Capture the cell that displays the provided text and extract its [X, Y] central coordinate. 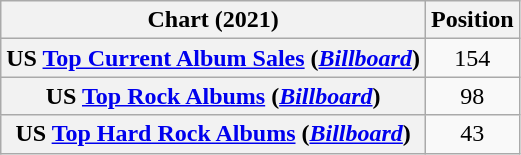
US Top Current Album Sales (Billboard) [214, 58]
US Top Rock Albums (Billboard) [214, 96]
Chart (2021) [214, 20]
98 [472, 96]
Position [472, 20]
US Top Hard Rock Albums (Billboard) [214, 134]
154 [472, 58]
43 [472, 134]
